Pinpoint the cell where the given text exists, returning its (x, y) midpoint coordinate. 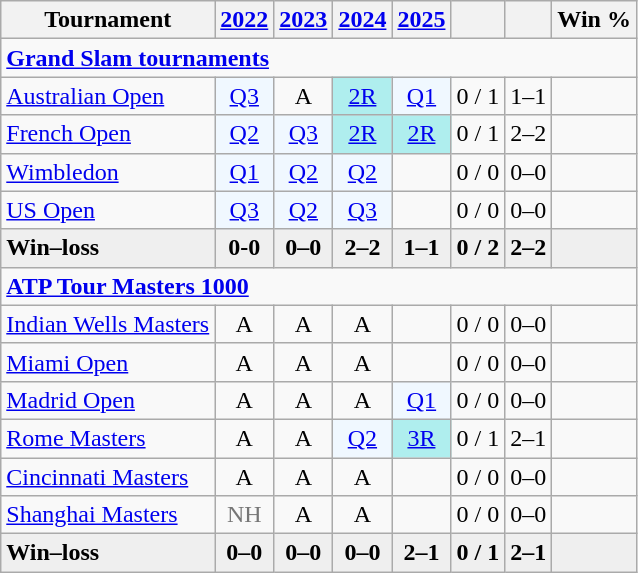
Australian Open (108, 96)
0-0 (244, 248)
Miami Open (108, 362)
NH (244, 515)
3R (422, 438)
Cincinnati Masters (108, 477)
French Open (108, 134)
Win % (594, 20)
2025 (422, 20)
Tournament (108, 20)
Madrid Open (108, 400)
ATP Tour Masters 1000 (319, 286)
Rome Masters (108, 438)
Grand Slam tournaments (319, 58)
Shanghai Masters (108, 515)
Wimbledon (108, 172)
0 / 2 (478, 248)
Indian Wells Masters (108, 324)
2024 (362, 20)
2022 (244, 20)
US Open (108, 210)
2023 (304, 20)
